Locate the cell with the specified text and output its [x, y] center coordinate. 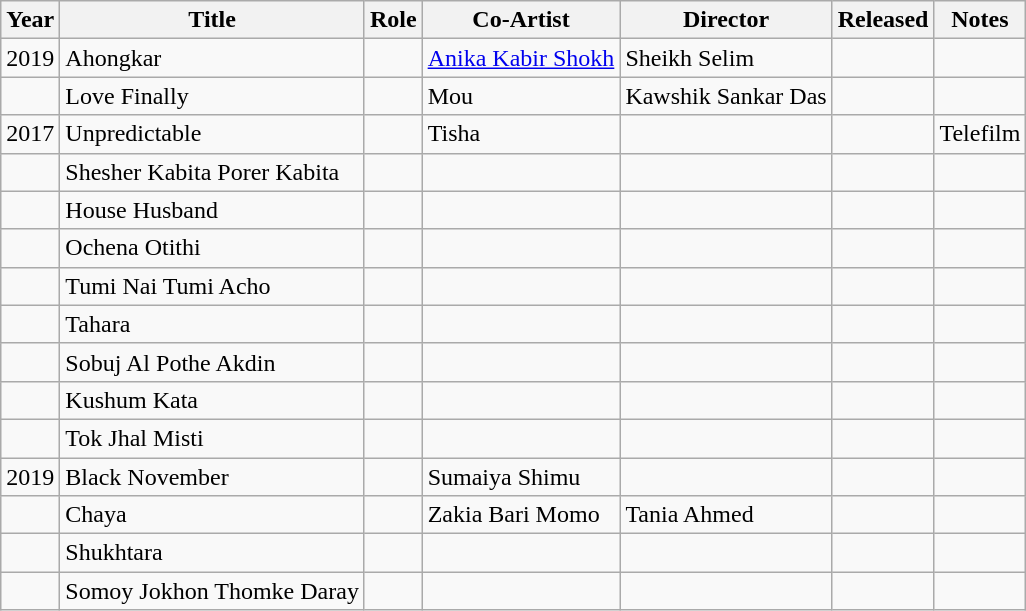
Love Finally [212, 96]
Ahongkar [212, 58]
Notes [980, 20]
Sobuj Al Pothe Akdin [212, 362]
Tania Ahmed [726, 515]
Role [393, 20]
Mou [521, 96]
Black November [212, 477]
Tok Jhal Misti [212, 438]
Tahara [212, 324]
Sumaiya Shimu [521, 477]
House Husband [212, 210]
Tumi Nai Tumi Acho [212, 286]
Unpredictable [212, 134]
Released [883, 20]
Year [30, 20]
Somoy Jokhon Thomke Daray [212, 591]
2017 [30, 134]
Tisha [521, 134]
Chaya [212, 515]
Zakia Bari Momo [521, 515]
Shukhtara [212, 553]
Shesher Kabita Porer Kabita [212, 172]
Telefilm [980, 134]
Ochena Otithi [212, 248]
Director [726, 20]
Kawshik Sankar Das [726, 96]
Kushum Kata [212, 400]
Sheikh Selim [726, 58]
Title [212, 20]
Anika Kabir Shokh [521, 58]
Co-Artist [521, 20]
